Return [x, y] of the center of cell containing provided text 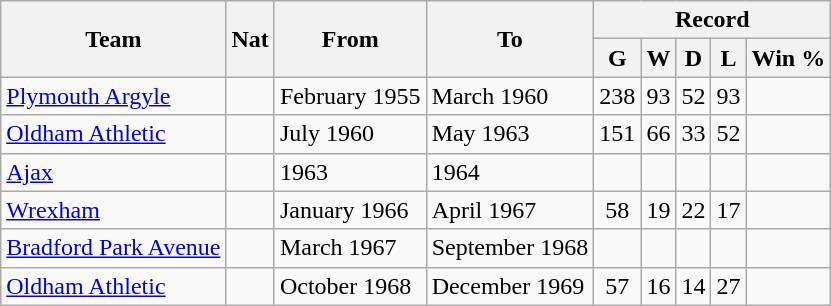
22 [694, 210]
July 1960 [350, 134]
Ajax [114, 172]
February 1955 [350, 96]
Team [114, 39]
151 [618, 134]
Wrexham [114, 210]
G [618, 58]
October 1968 [350, 286]
September 1968 [510, 248]
66 [658, 134]
December 1969 [510, 286]
March 1960 [510, 96]
D [694, 58]
17 [728, 210]
L [728, 58]
57 [618, 286]
14 [694, 286]
January 1966 [350, 210]
March 1967 [350, 248]
238 [618, 96]
April 1967 [510, 210]
16 [658, 286]
58 [618, 210]
Nat [250, 39]
Plymouth Argyle [114, 96]
Win % [788, 58]
Bradford Park Avenue [114, 248]
1964 [510, 172]
From [350, 39]
W [658, 58]
33 [694, 134]
May 1963 [510, 134]
19 [658, 210]
To [510, 39]
27 [728, 286]
1963 [350, 172]
Record [712, 20]
